Scan for the cell matching the given text and deliver its (X, Y) coordinate at center. 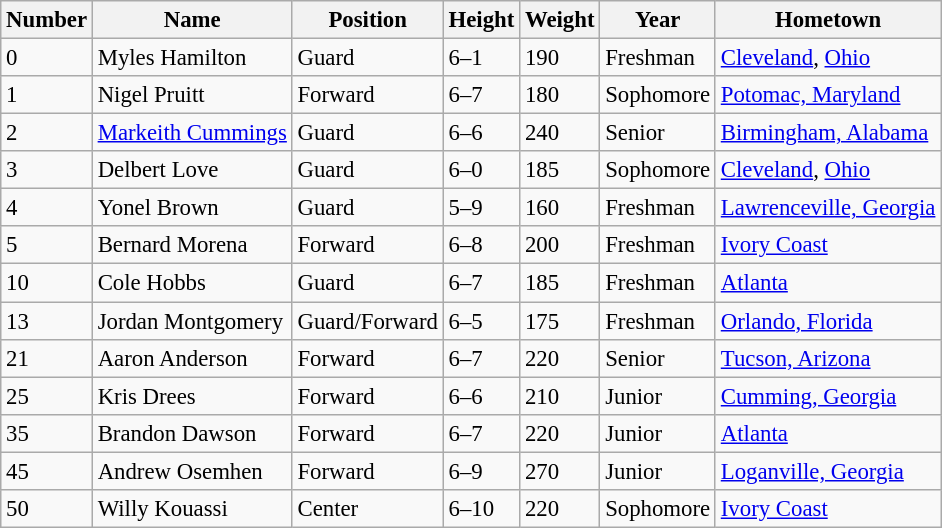
Tucson, Arizona (828, 358)
Nigel Pruitt (192, 95)
Loganville, Georgia (828, 471)
35 (47, 433)
Cumming, Georgia (828, 396)
270 (560, 471)
Height (481, 20)
Jordan Montgomery (192, 321)
6–1 (481, 58)
175 (560, 321)
Potomac, Maryland (828, 95)
Cole Hobbs (192, 283)
13 (47, 321)
Year (658, 20)
6–5 (481, 321)
1 (47, 95)
Weight (560, 20)
Hometown (828, 20)
Aaron Anderson (192, 358)
6–9 (481, 471)
2 (47, 133)
Guard/Forward (368, 321)
Yonel Brown (192, 208)
Markeith Cummings (192, 133)
180 (560, 95)
21 (47, 358)
25 (47, 396)
0 (47, 58)
45 (47, 471)
Lawrenceville, Georgia (828, 208)
3 (47, 170)
240 (560, 133)
Brandon Dawson (192, 433)
Birmingham, Alabama (828, 133)
190 (560, 58)
5–9 (481, 208)
Bernard Morena (192, 245)
6–0 (481, 170)
5 (47, 245)
210 (560, 396)
4 (47, 208)
6–8 (481, 245)
Delbert Love (192, 170)
10 (47, 283)
200 (560, 245)
Willy Kouassi (192, 509)
Myles Hamilton (192, 58)
Orlando, Florida (828, 321)
Andrew Osemhen (192, 471)
Position (368, 20)
160 (560, 208)
6–10 (481, 509)
Center (368, 509)
Kris Drees (192, 396)
50 (47, 509)
Name (192, 20)
Number (47, 20)
